Pinpoint the cell where the given text exists, returning its [X, Y] midpoint coordinate. 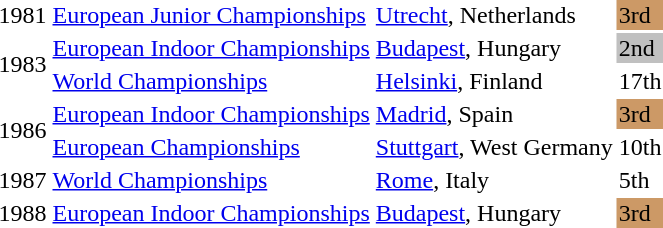
2nd [640, 48]
Rome, Italy [494, 180]
European Championships [211, 147]
European Junior Championships [211, 15]
5th [640, 180]
Madrid, Spain [494, 114]
Stuttgart, West Germany [494, 147]
Helsinki, Finland [494, 81]
Utrecht, Netherlands [494, 15]
10th [640, 147]
17th [640, 81]
